Determine the [x, y] coordinate at the center of the cell enclosing the given text.  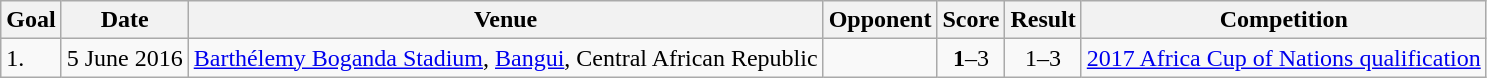
5 June 2016 [124, 58]
Competition [1284, 20]
Barthélemy Boganda Stadium, Bangui, Central African Republic [506, 58]
2017 Africa Cup of Nations qualification [1284, 58]
Opponent [880, 20]
Score [971, 20]
1. [31, 58]
Goal [31, 20]
Date [124, 20]
Venue [506, 20]
Result [1043, 20]
